Identify which cell holds the provided text, then report its (X, Y) central coordinate. 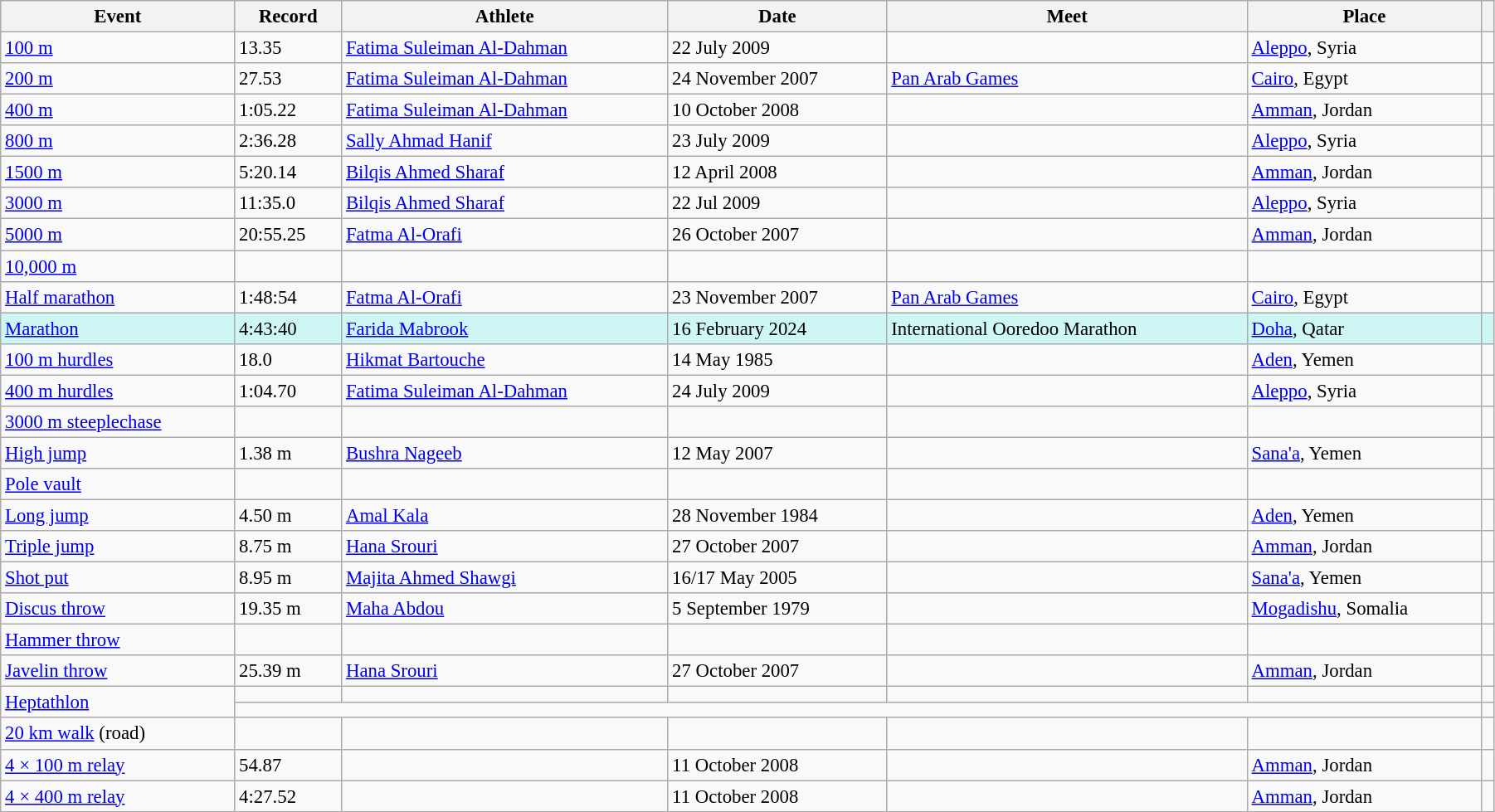
25.39 m (289, 671)
Doha, Qatar (1364, 328)
400 m (118, 110)
1:48:54 (289, 297)
100 m (118, 48)
28 November 1984 (777, 515)
Pole vault (118, 484)
High jump (118, 453)
5 September 1979 (777, 609)
100 m hurdles (118, 359)
12 May 2007 (777, 453)
4:27.52 (289, 796)
Record (289, 17)
20 km walk (road) (118, 734)
27.53 (289, 79)
1:05.22 (289, 110)
Place (1364, 17)
Javelin throw (118, 671)
4 × 100 m relay (118, 765)
Triple jump (118, 547)
5000 m (118, 235)
Heptathlon (118, 703)
24 July 2009 (777, 391)
14 May 1985 (777, 359)
400 m hurdles (118, 391)
4 × 400 m relay (118, 796)
16 February 2024 (777, 328)
Meet (1067, 17)
10,000 m (118, 266)
Maha Abdou (504, 609)
Date (777, 17)
Sally Ahmad Hanif (504, 141)
24 November 2007 (777, 79)
1:04.70 (289, 391)
8.75 m (289, 547)
Half marathon (118, 297)
4:43:40 (289, 328)
11:35.0 (289, 203)
4.50 m (289, 515)
18.0 (289, 359)
2:36.28 (289, 141)
3000 m (118, 203)
Bushra Nageeb (504, 453)
Hikmat Bartouche (504, 359)
Marathon (118, 328)
12 April 2008 (777, 173)
22 Jul 2009 (777, 203)
Farida Mabrook (504, 328)
800 m (118, 141)
Hammer throw (118, 640)
5:20.14 (289, 173)
Mogadishu, Somalia (1364, 609)
13.35 (289, 48)
3000 m steeplechase (118, 422)
Majita Ahmed Shawgi (504, 578)
200 m (118, 79)
Event (118, 17)
Discus throw (118, 609)
16/17 May 2005 (777, 578)
1.38 m (289, 453)
54.87 (289, 765)
8.95 m (289, 578)
Amal Kala (504, 515)
20:55.25 (289, 235)
Athlete (504, 17)
International Ooredoo Marathon (1067, 328)
23 November 2007 (777, 297)
26 October 2007 (777, 235)
10 October 2008 (777, 110)
Shot put (118, 578)
23 July 2009 (777, 141)
Long jump (118, 515)
19.35 m (289, 609)
1500 m (118, 173)
22 July 2009 (777, 48)
